Provide the [X, Y] coordinate of the cell's center where the given text is located.  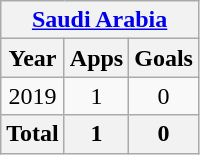
Apps [96, 58]
2019 [33, 96]
Total [33, 134]
Goals [164, 58]
Year [33, 58]
Saudi Arabia [100, 20]
